Capture the cell that displays the provided text and extract its (X, Y) central coordinate. 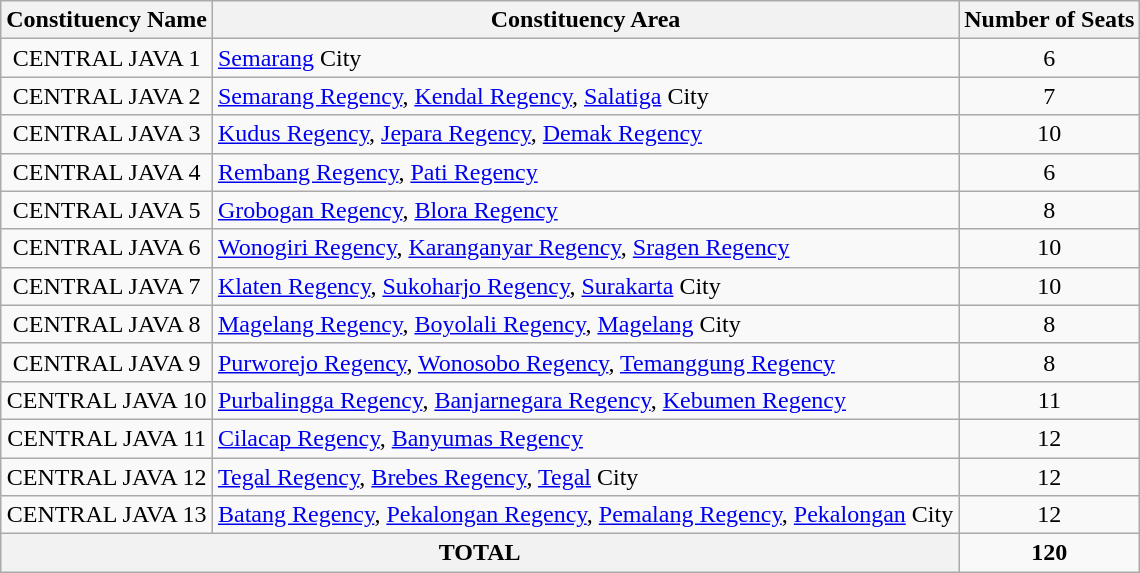
CENTRAL JAVA 9 (107, 362)
CENTRAL JAVA 10 (107, 400)
CENTRAL JAVA 8 (107, 324)
Batang Regency, Pekalongan Regency, Pemalang Regency, Pekalongan City (585, 515)
CENTRAL JAVA 13 (107, 515)
Purbalingga Regency, Banjarnegara Regency, Kebumen Regency (585, 400)
Purworejo Regency, Wonosobo Regency, Temanggung Regency (585, 362)
Rembang Regency, Pati Regency (585, 172)
CENTRAL JAVA 7 (107, 286)
Semarang Regency, Kendal Regency, Salatiga City (585, 96)
CENTRAL JAVA 6 (107, 248)
Klaten Regency, Sukoharjo Regency, Surakarta City (585, 286)
CENTRAL JAVA 5 (107, 210)
Grobogan Regency, Blora Regency (585, 210)
CENTRAL JAVA 1 (107, 58)
CENTRAL JAVA 4 (107, 172)
Constituency Area (585, 20)
CENTRAL JAVA 3 (107, 134)
TOTAL (480, 553)
Cilacap Regency, Banyumas Regency (585, 438)
Constituency Name (107, 20)
Kudus Regency, Jepara Regency, Demak Regency (585, 134)
CENTRAL JAVA 12 (107, 477)
CENTRAL JAVA 11 (107, 438)
Tegal Regency, Brebes Regency, Tegal City (585, 477)
Semarang City (585, 58)
11 (1050, 400)
Number of Seats (1050, 20)
7 (1050, 96)
120 (1050, 553)
CENTRAL JAVA 2 (107, 96)
Wonogiri Regency, Karanganyar Regency, Sragen Regency (585, 248)
Magelang Regency, Boyolali Regency, Magelang City (585, 324)
